Pinpoint the cell where the given text exists, returning its (X, Y) midpoint coordinate. 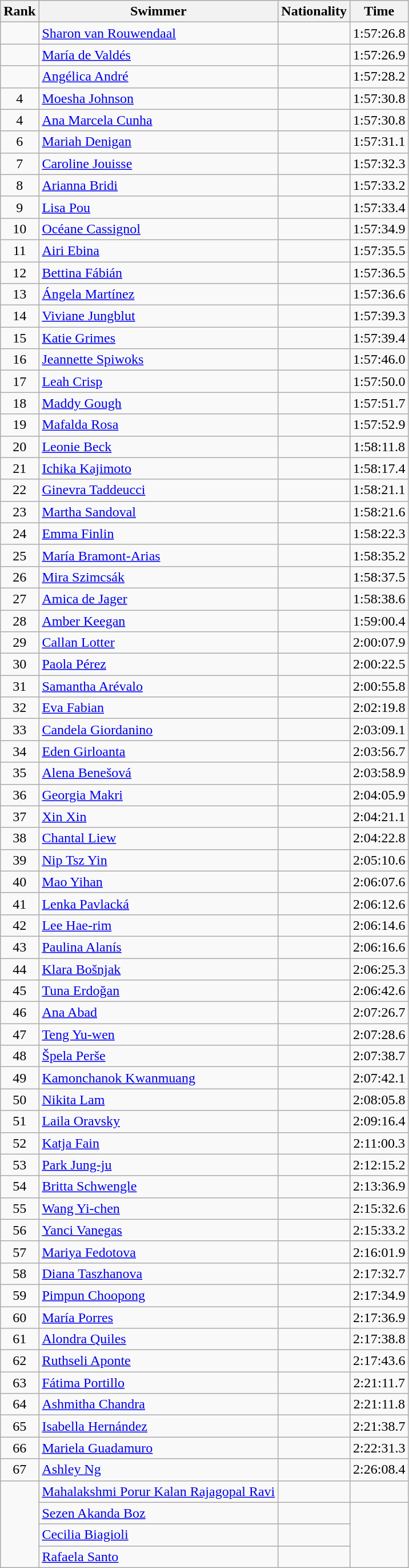
2:07:38.7 (379, 1056)
57 (19, 1252)
45 (19, 991)
6 (19, 142)
10 (19, 229)
2:13:36.9 (379, 1187)
1:58:35.2 (379, 555)
Swimmer (159, 11)
40 (19, 882)
2:15:32.6 (379, 1208)
1:57:36.6 (379, 295)
Martha Sandoval (159, 512)
Klara Bošnjak (159, 969)
Viviane Jungblut (159, 316)
Nikita Lam (159, 1100)
2:00:55.8 (379, 686)
Mahalakshmi Porur Kalan Rajagopal Ravi (159, 1491)
1:57:39.4 (379, 338)
2:05:10.6 (379, 860)
1:57:31.1 (379, 142)
Mafalda Rosa (159, 425)
27 (19, 599)
María Bramont-Arias (159, 555)
2:17:34.9 (379, 1295)
2:03:56.7 (379, 751)
2:17:38.8 (379, 1339)
64 (19, 1404)
39 (19, 860)
30 (19, 664)
Alondra Quiles (159, 1339)
2:16:01.9 (379, 1252)
47 (19, 1034)
Ana Marcela Cunha (159, 120)
Mao Yihan (159, 882)
Sezen Akanda Boz (159, 1513)
43 (19, 947)
1:57:46.0 (379, 360)
Lisa Pou (159, 207)
63 (19, 1383)
36 (19, 795)
Rafaela Santo (159, 1557)
Time (379, 11)
7 (19, 164)
2:07:42.1 (379, 1078)
Yanci Vanegas (159, 1230)
28 (19, 620)
Ichika Kajimoto (159, 468)
46 (19, 1013)
Ángela Martínez (159, 295)
Ruthseli Aponte (159, 1361)
44 (19, 969)
1:58:22.3 (379, 534)
María Porres (159, 1317)
60 (19, 1317)
26 (19, 577)
2:00:22.5 (379, 664)
Amica de Jager (159, 599)
Arianna Bridi (159, 185)
16 (19, 360)
12 (19, 273)
1:58:21.6 (379, 512)
Samantha Arévalo (159, 686)
34 (19, 751)
Ashley Ng (159, 1470)
Mariah Denigan (159, 142)
42 (19, 925)
Lenka Pavlacká (159, 904)
Jeannette Spiwoks (159, 360)
2:22:31.3 (379, 1448)
Kamonchanok Kwanmuang (159, 1078)
Lee Hae-rim (159, 925)
33 (19, 730)
2:21:11.7 (379, 1383)
2:17:43.6 (379, 1361)
62 (19, 1361)
52 (19, 1143)
1:57:39.3 (379, 316)
Leah Crisp (159, 381)
María de Valdés (159, 55)
1:58:21.1 (379, 490)
1:57:50.0 (379, 381)
54 (19, 1187)
35 (19, 773)
1:58:11.8 (379, 447)
2:15:33.2 (379, 1230)
2:17:36.9 (379, 1317)
Laila Oravsky (159, 1121)
2:12:15.2 (379, 1165)
Katja Fain (159, 1143)
Katie Grimes (159, 338)
Eden Girloanta (159, 751)
50 (19, 1100)
9 (19, 207)
Britta Schwengle (159, 1187)
59 (19, 1295)
22 (19, 490)
32 (19, 708)
Pimpun Choopong (159, 1295)
Sharon van Rouwendaal (159, 33)
Candela Giordanino (159, 730)
2:03:58.9 (379, 773)
2:06:25.3 (379, 969)
14 (19, 316)
55 (19, 1208)
31 (19, 686)
1:58:38.6 (379, 599)
1:57:32.3 (379, 164)
2:09:16.4 (379, 1121)
2:21:38.7 (379, 1426)
1:57:33.4 (379, 207)
1:57:28.2 (379, 77)
Rank (19, 11)
18 (19, 403)
Nip Tsz Yin (159, 860)
48 (19, 1056)
37 (19, 817)
1:57:36.5 (379, 273)
Mira Szimcsák (159, 577)
2:04:05.9 (379, 795)
Nationality (314, 11)
2:00:07.9 (379, 643)
Emma Finlin (159, 534)
Callan Lotter (159, 643)
Chantal Liew (159, 838)
67 (19, 1470)
2:04:22.8 (379, 838)
Bettina Fábián (159, 273)
2:06:42.6 (379, 991)
Wang Yi-chen (159, 1208)
56 (19, 1230)
2:06:07.6 (379, 882)
23 (19, 512)
11 (19, 250)
58 (19, 1273)
2:06:12.6 (379, 904)
2:26:08.4 (379, 1470)
Ashmitha Chandra (159, 1404)
Ginevra Taddeucci (159, 490)
Xin Xin (159, 817)
Teng Yu-wen (159, 1034)
Océane Cassignol (159, 229)
51 (19, 1121)
53 (19, 1165)
1:57:52.9 (379, 425)
Maddy Gough (159, 403)
19 (19, 425)
Ana Abad (159, 1013)
Alena Benešová (159, 773)
17 (19, 381)
61 (19, 1339)
49 (19, 1078)
2:04:21.1 (379, 817)
66 (19, 1448)
2:21:11.8 (379, 1404)
8 (19, 185)
Leonie Beck (159, 447)
Eva Fabian (159, 708)
1:57:51.7 (379, 403)
Park Jung-ju (159, 1165)
2:02:19.8 (379, 708)
Angélica André (159, 77)
Fátima Portillo (159, 1383)
Moesha Johnson (159, 98)
Paola Pérez (159, 664)
Tuna Erdoğan (159, 991)
1:57:26.9 (379, 55)
24 (19, 534)
Airi Ebina (159, 250)
15 (19, 338)
Mariela Guadamuro (159, 1448)
29 (19, 643)
38 (19, 838)
1:59:00.4 (379, 620)
1:57:35.5 (379, 250)
2:07:28.6 (379, 1034)
41 (19, 904)
1:57:26.8 (379, 33)
2:03:09.1 (379, 730)
2:06:14.6 (379, 925)
Mariya Fedotova (159, 1252)
2:11:00.3 (379, 1143)
25 (19, 555)
2:08:05.8 (379, 1100)
2:06:16.6 (379, 947)
Caroline Jouisse (159, 164)
1:57:33.2 (379, 185)
Špela Perše (159, 1056)
Cecilia Biagioli (159, 1535)
1:58:37.5 (379, 577)
1:57:34.9 (379, 229)
2:07:26.7 (379, 1013)
Georgia Makri (159, 795)
65 (19, 1426)
Diana Taszhanova (159, 1273)
21 (19, 468)
Amber Keegan (159, 620)
Paulina Alanís (159, 947)
1:58:17.4 (379, 468)
13 (19, 295)
2:17:32.7 (379, 1273)
Isabella Hernández (159, 1426)
20 (19, 447)
